From the cell containing the given text, extract its center point as [x, y] coordinate. 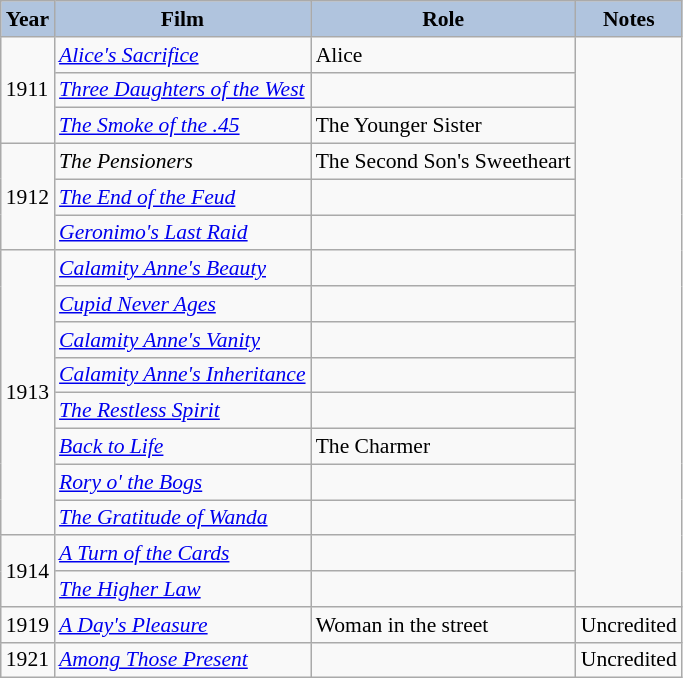
The Restless Spirit [182, 411]
Calamity Anne's Beauty [182, 269]
1913 [28, 394]
The Younger Sister [444, 126]
The Higher Law [182, 589]
A Turn of the Cards [182, 554]
The Pensioners [182, 162]
Notes [629, 19]
Geronimo's Last Raid [182, 233]
The Smoke of the .45 [182, 126]
Film [182, 19]
The End of the Feud [182, 197]
The Second Son's Sweetheart [444, 162]
Rory o' the Bogs [182, 482]
1919 [28, 625]
1912 [28, 198]
The Charmer [444, 447]
Alice's Sacrifice [182, 55]
Year [28, 19]
Three Daughters of the West [182, 90]
Calamity Anne's Inheritance [182, 375]
Back to Life [182, 447]
1911 [28, 90]
Cupid Never Ages [182, 304]
A Day's Pleasure [182, 625]
1914 [28, 572]
1921 [28, 660]
The Gratitude of Wanda [182, 518]
Calamity Anne's Vanity [182, 340]
Role [444, 19]
Alice [444, 55]
Among Those Present [182, 660]
Woman in the street [444, 625]
